Find where the given text appears and provide that cell's center as (X, Y) coordinate. 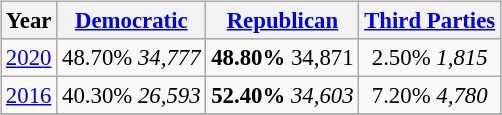
Year (29, 21)
Republican (282, 21)
Democratic (132, 21)
48.70% 34,777 (132, 58)
Third Parties (430, 21)
7.20% 4,780 (430, 96)
52.40% 34,603 (282, 96)
2.50% 1,815 (430, 58)
2020 (29, 58)
40.30% 26,593 (132, 96)
48.80% 34,871 (282, 58)
2016 (29, 96)
